Capture the cell that displays the provided text and extract its [X, Y] central coordinate. 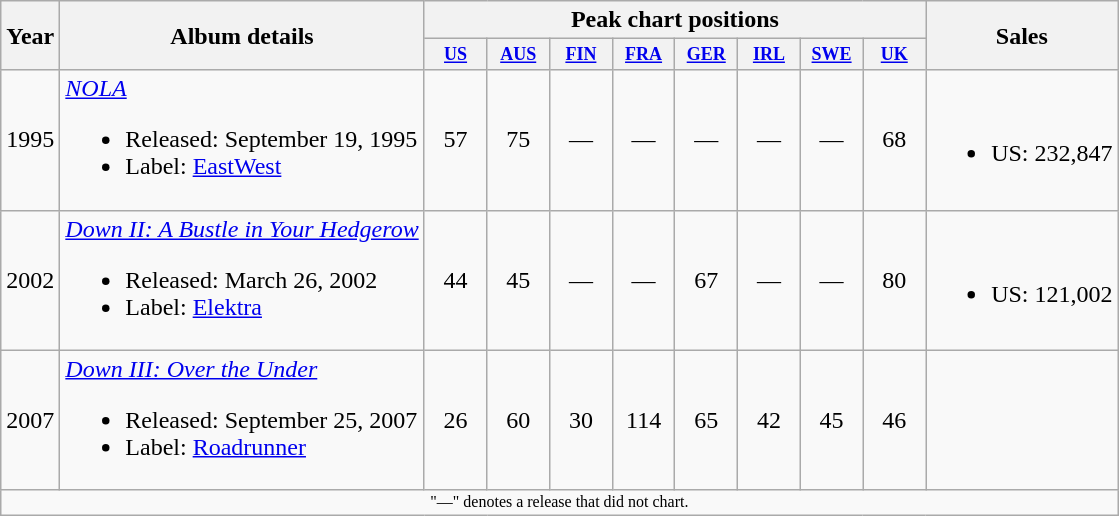
SWE [832, 54]
80 [894, 280]
44 [456, 280]
65 [706, 420]
Sales [1022, 36]
FRA [644, 54]
Down II: A Bustle in Your HedgerowReleased: March 26, 2002Label: Elektra [242, 280]
FIN [582, 54]
42 [770, 420]
UK [894, 54]
57 [456, 140]
"—" denotes a release that did not chart. [560, 502]
GER [706, 54]
67 [706, 280]
1995 [30, 140]
Down III: Over the UnderReleased: September 25, 2007Label: Roadrunner [242, 420]
68 [894, 140]
46 [894, 420]
US: 121,002 [1022, 280]
26 [456, 420]
114 [644, 420]
Peak chart positions [674, 20]
Year [30, 36]
US: 232,847 [1022, 140]
2007 [30, 420]
2002 [30, 280]
AUS [518, 54]
Album details [242, 36]
IRL [770, 54]
30 [582, 420]
NOLAReleased: September 19, 1995Label: EastWest [242, 140]
US [456, 54]
75 [518, 140]
60 [518, 420]
